Find where the given text appears and provide that cell's center as [x, y] coordinate. 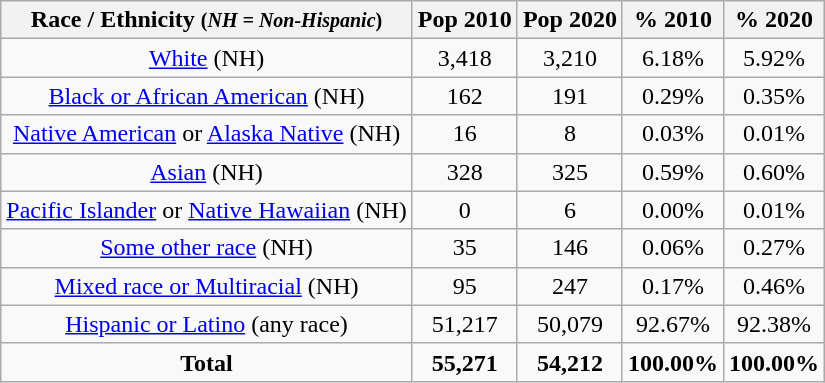
16 [464, 134]
51,217 [464, 324]
0 [464, 210]
% 2020 [774, 20]
Pacific Islander or Native Hawaiian (NH) [207, 210]
0.59% [672, 172]
92.38% [774, 324]
Some other race (NH) [207, 248]
Hispanic or Latino (any race) [207, 324]
Race / Ethnicity (NH = Non-Hispanic) [207, 20]
95 [464, 286]
Asian (NH) [207, 172]
328 [464, 172]
50,079 [570, 324]
6.18% [672, 58]
White (NH) [207, 58]
3,418 [464, 58]
55,271 [464, 362]
191 [570, 96]
0.35% [774, 96]
247 [570, 286]
6 [570, 210]
0.60% [774, 172]
0.03% [672, 134]
35 [464, 248]
0.17% [672, 286]
Mixed race or Multiracial (NH) [207, 286]
Pop 2010 [464, 20]
8 [570, 134]
0.27% [774, 248]
162 [464, 96]
0.06% [672, 248]
0.46% [774, 286]
Native American or Alaska Native (NH) [207, 134]
54,212 [570, 362]
Pop 2020 [570, 20]
5.92% [774, 58]
Total [207, 362]
0.29% [672, 96]
3,210 [570, 58]
325 [570, 172]
92.67% [672, 324]
146 [570, 248]
0.00% [672, 210]
% 2010 [672, 20]
Black or African American (NH) [207, 96]
